Return the [x, y] coordinate for the center point of the cell that contains the specified text.  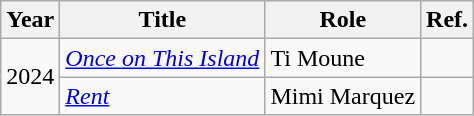
2024 [30, 77]
Role [343, 20]
Year [30, 20]
Once on This Island [162, 58]
Title [162, 20]
Ti Moune [343, 58]
Mimi Marquez [343, 96]
Rent [162, 96]
Ref. [448, 20]
